For the text-containing cell, return its midpoint in (x, y) coordinate format. 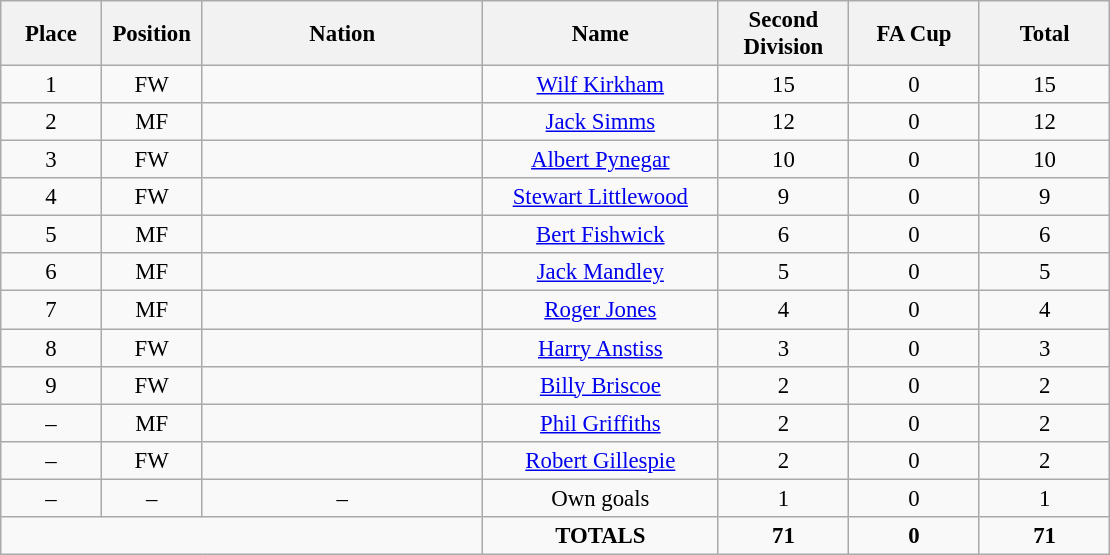
Robert Gillespie (601, 460)
Wilf Kirkham (601, 85)
Jack Simms (601, 122)
Harry Anstiss (601, 348)
Place (52, 34)
Position (152, 34)
Nation (342, 34)
Phil Griffiths (601, 423)
FA Cup (914, 34)
Roger Jones (601, 310)
TOTALS (601, 536)
7 (52, 310)
Own goals (601, 498)
8 (52, 348)
Bert Fishwick (601, 235)
Stewart Littlewood (601, 197)
Jack Mandley (601, 273)
Second Division (784, 34)
Billy Briscoe (601, 385)
Albert Pynegar (601, 160)
Total (1044, 34)
Name (601, 34)
